Locate the cell with the specified text and output its [X, Y] center coordinate. 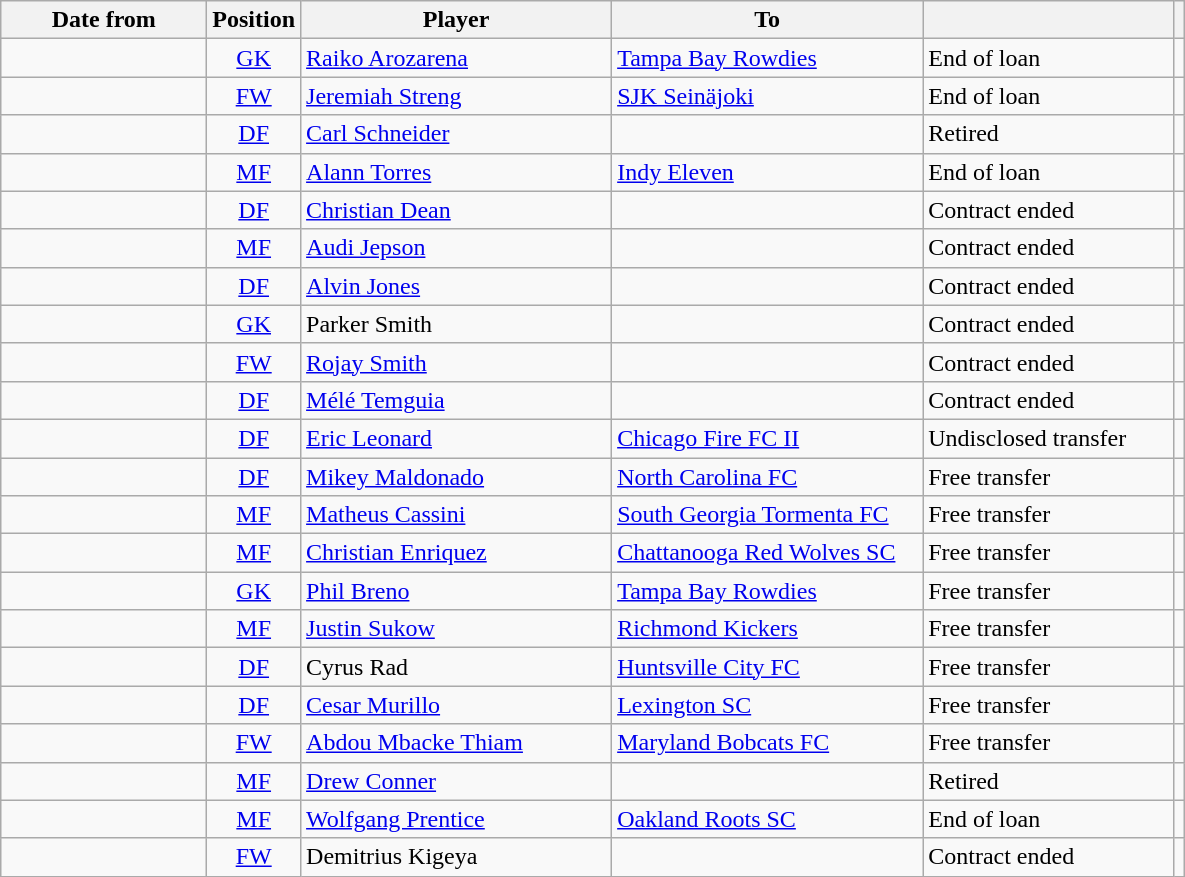
Phil Breno [456, 591]
Cesar Murillo [456, 705]
Indy Eleven [768, 172]
Justin Sukow [456, 629]
Christian Enriquez [456, 553]
Position [254, 20]
Mikey Maldonado [456, 477]
Wolfgang Prentice [456, 819]
Chattanooga Red Wolves SC [768, 553]
SJK Seinäjoki [768, 96]
Carl Schneider [456, 134]
Eric Leonard [456, 438]
Jeremiah Streng [456, 96]
Raiko Arozarena [456, 58]
Undisclosed transfer [1048, 438]
Huntsville City FC [768, 667]
Christian Dean [456, 210]
Richmond Kickers [768, 629]
Matheus Cassini [456, 515]
Audi Jepson [456, 248]
Alvin Jones [456, 286]
Rojay Smith [456, 362]
North Carolina FC [768, 477]
Date from [104, 20]
Drew Conner [456, 781]
Alann Torres [456, 172]
Chicago Fire FC II [768, 438]
Player [456, 20]
Lexington SC [768, 705]
Parker Smith [456, 324]
South Georgia Tormenta FC [768, 515]
Maryland Bobcats FC [768, 743]
Cyrus Rad [456, 667]
Mélé Temguia [456, 400]
Demitrius Kigeya [456, 857]
Abdou Mbacke Thiam [456, 743]
To [768, 20]
Oakland Roots SC [768, 819]
